Identify which cell holds the provided text, then report its (X, Y) central coordinate. 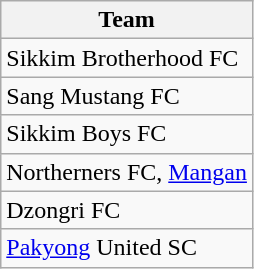
Sikkim Boys FC (127, 134)
Sang Mustang FC (127, 96)
Team (127, 20)
Pakyong United SC (127, 248)
Dzongri FC (127, 210)
Sikkim Brotherhood FC (127, 58)
Northerners FC, Mangan (127, 172)
